Search for the cell housing the specified text and yield its (x, y) center coordinate. 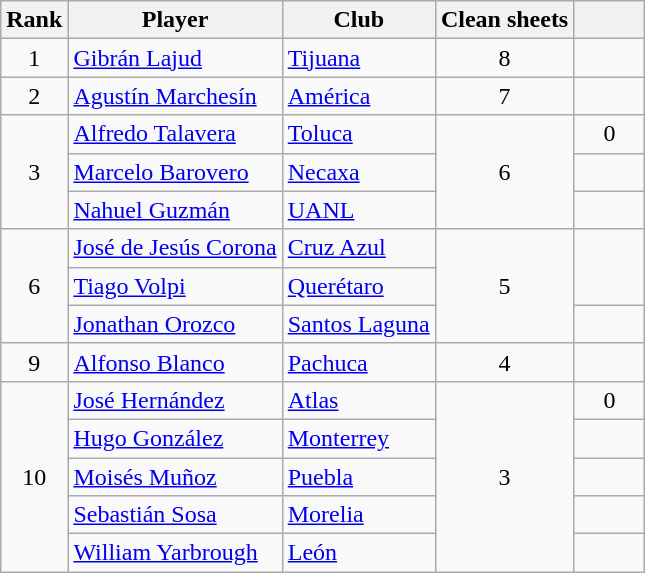
Player (175, 20)
Moisés Muñoz (175, 477)
Alfredo Talavera (175, 134)
5 (504, 286)
Marcelo Barovero (175, 172)
Puebla (358, 477)
Tiago Volpi (175, 286)
William Yarbrough (175, 553)
Morelia (358, 515)
Club (358, 20)
Gibrán Lajud (175, 58)
José Hernández (175, 400)
UANL (358, 210)
10 (34, 476)
Toluca (358, 134)
4 (504, 362)
Tijuana (358, 58)
Clean sheets (504, 20)
1 (34, 58)
Alfonso Blanco (175, 362)
Jonathan Orozco (175, 324)
América (358, 96)
Atlas (358, 400)
Monterrey (358, 438)
7 (504, 96)
Nahuel Guzmán (175, 210)
2 (34, 96)
Cruz Azul (358, 248)
Agustín Marchesín (175, 96)
Santos Laguna (358, 324)
Querétaro (358, 286)
9 (34, 362)
José de Jesús Corona (175, 248)
León (358, 553)
Hugo González (175, 438)
8 (504, 58)
Pachuca (358, 362)
Rank (34, 20)
Sebastián Sosa (175, 515)
Necaxa (358, 172)
